Capture the cell that displays the provided text and extract its (X, Y) central coordinate. 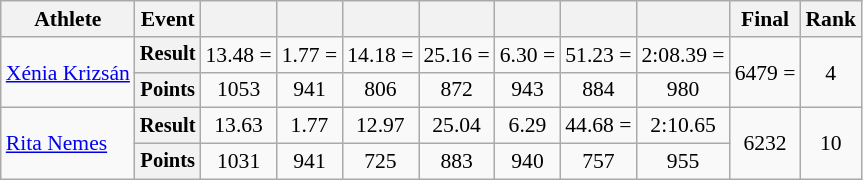
Event (168, 19)
943 (528, 90)
Rita Nemes (68, 144)
Athlete (68, 19)
806 (380, 90)
Final (766, 19)
25.04 (456, 126)
980 (684, 90)
25.16 = (456, 55)
12.97 (380, 126)
757 (598, 162)
Xénia Krizsán (68, 72)
51.23 = (598, 55)
1053 (238, 90)
1031 (238, 162)
4 (830, 72)
Rank (830, 19)
6.29 (528, 126)
6479 = (766, 72)
6.30 = (528, 55)
13.48 = (238, 55)
725 (380, 162)
940 (528, 162)
1.77 (310, 126)
13.63 (238, 126)
2:08.39 = (684, 55)
884 (598, 90)
10 (830, 144)
955 (684, 162)
44.68 = (598, 126)
872 (456, 90)
2:10.65 (684, 126)
14.18 = (380, 55)
883 (456, 162)
1.77 = (310, 55)
6232 (766, 144)
